Find where the given text appears and provide that cell's center as (X, Y) coordinate. 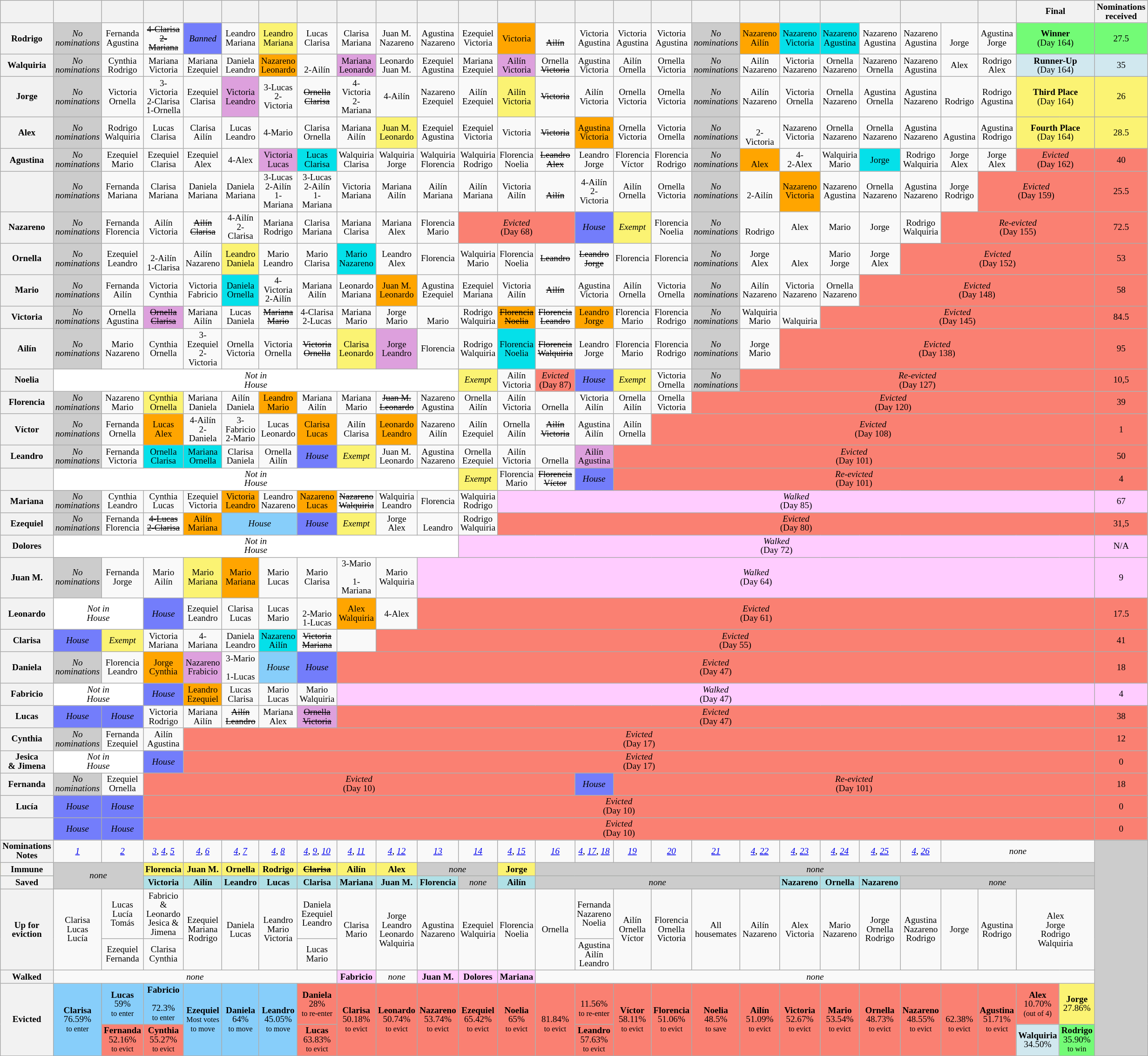
11.56%to re-enter (594, 1003)
MarianaRodrigo (278, 228)
4, 23 (800, 851)
Victoria52.67%to evict (800, 1019)
FernandaJorge (122, 577)
27.5 (1121, 39)
Daniela28%to re-enter (317, 1003)
AgustinaNazarenoRodrigo (921, 929)
Runner-Up(Day 164) (1056, 65)
JorgeOrnellaRodrigo (880, 929)
Allhousemates (716, 929)
95 (1121, 349)
Ezequiel (27, 524)
4-Lucas2-Clarisa (164, 524)
VictoriaFabricio (203, 290)
CynthiaLeandro (122, 501)
Evicted(Day 145) (958, 317)
MarioJorge (840, 259)
Lucas59%to enter (122, 1003)
N/A (1121, 546)
3-Mario1-Lucas (240, 667)
4, 9, 10 (317, 851)
Juan M.Nazareno (397, 39)
35 (1121, 65)
RodrigoAgustina (997, 97)
Noelia65%to evict (517, 1019)
LeandroDaniela (240, 259)
Cynthia55.27%to evict (164, 1040)
72.5 (1121, 228)
Fabricio & LeonardoJesica & Jimena (164, 914)
Ezequiel65.42%to evict (478, 1019)
17.5 (1121, 613)
4, 11 (356, 851)
81.84%to evict (555, 1019)
Víctor58.11%to evict (632, 1019)
Lucía (27, 807)
Walquiria34.50% (1038, 1040)
Florencia51.06%to evict (671, 1019)
Rodrigo35.90%to win (1077, 1040)
Ornella48.73%to evict (880, 1019)
Nazareno53.74%to evict (438, 1019)
4, 25 (880, 851)
Fabricio72.3%to enter (164, 1003)
LeandroMario (278, 403)
Noelia (27, 380)
CynthiaRodrigo (122, 65)
53 (1121, 259)
4-Mariana (203, 640)
4, 6 (203, 851)
14 (478, 851)
38 (1121, 717)
EzequielMariana (478, 290)
EzequielMost votesto move (203, 1019)
Walked (Day 85) (796, 501)
Evicted(Day 159) (1036, 191)
EzequielWalquiria (478, 929)
Daniela (27, 667)
3-Fabricio2-Mario (240, 430)
WalquiriaFlorencia (438, 160)
NazarenoWalquiria (356, 501)
EzequielMario (122, 160)
WalquiriaClarisa (356, 160)
3-Victoria2-Clarisa1-Ornella (164, 97)
Nominations Notes (27, 851)
4, 26 (921, 851)
NazarenoMario (122, 403)
MarianaClarisa (356, 228)
EzequielAlex (203, 160)
Evicted(Day 162) (1056, 160)
28.5 (1121, 133)
LeonardoLeandro (397, 430)
AgustinaJorge (997, 39)
Evicted(Day 55) (736, 640)
AilínDaniela (240, 403)
WalquiriaJorge (397, 160)
FernandaAgustina (122, 39)
CynthiaLucas (164, 501)
NazarenoOrnella (880, 65)
AgustinaAilín (594, 430)
JorgeRodrigo (959, 191)
DanielaEzequielLeandro (317, 914)
Final (1056, 12)
LeandroNazareno (278, 501)
VictoriaLucas (278, 160)
4-Ailín2-Victoria (594, 191)
4-Mario (278, 133)
Ailín51.09%to evict (760, 1019)
RodrigoAlex (997, 65)
ClarisaCynthia (164, 955)
Walked (27, 977)
JorgeLeandroLeonardoWalquiria (397, 929)
39 (1121, 403)
50 (1121, 457)
4-Victoria2-Mariana (356, 97)
10,5 (1121, 380)
DanielaLucas (240, 929)
Fernanda (27, 784)
NazarenoLucas (317, 501)
4, 7 (240, 851)
LucasLeonardo (278, 430)
Evicted(Day 120) (893, 403)
FlorenciaWalquiria (555, 349)
4, 22 (760, 851)
MarianaOrnella (203, 457)
Evicted(Day 108) (873, 430)
Clarisa50.18%to evict (356, 1019)
VictoriaCynthia (164, 290)
26 (1121, 97)
LeandroEzequiel (203, 694)
Walked (Day 64) (756, 577)
Leandro57.63%to evict (594, 1040)
AilínLeandro (240, 717)
Evicted(Day 152) (998, 259)
4-2-Alex (800, 160)
FernandaEzequiel (122, 739)
ClarisaLucasLucía (77, 929)
Daniela64%to move (240, 1019)
4, 15 (517, 851)
LucasAlex (164, 430)
AlexWalquiria (356, 613)
3-Lucas2-Victoria (278, 97)
25.5 (1121, 191)
4, 17, 18 (594, 851)
FernandaOrnella (122, 430)
Leandro45.05%to move (278, 1019)
FernandaMariana (122, 191)
MarianaDaniela (203, 403)
FlorenciaOrnellaVictoria (671, 929)
DanielaOrnella (240, 290)
EzequielMarianaRodrigo (203, 929)
3-Ezequiel2-Victoria (203, 349)
Mario53.54%to evict (840, 1019)
VictoriaRodrigo (164, 717)
4-Clarisa2-Lucas (317, 317)
LeandroMarioVictoria (278, 929)
2-Ailín1-Clarisa (164, 259)
ClarisaLeonardo (356, 349)
FernandaAilín (122, 290)
84.5 (1121, 317)
4-Ailín (397, 97)
Víctor (27, 430)
Clarisa76.59%to enter (77, 1019)
EzequielFernanda (122, 955)
Third Place(Day 164) (1056, 97)
FernandaNazarenoNoelia (594, 914)
LucasLucíaTomás (122, 914)
2-Mario1-Lucas (317, 613)
ClarisaAilín (203, 133)
16 (555, 851)
Nominationsreceived (1121, 12)
Saved (27, 882)
Jesica& Jimena (27, 761)
Walked (Day 47) (716, 694)
2-Victoria (760, 133)
Evicted(Day 80) (796, 524)
67 (1121, 501)
FernandaVictoria (122, 457)
Up for eviction (27, 929)
20 (671, 851)
Noelia48.5%to save (716, 1019)
LucasLeandro (240, 133)
4-Ailín2-Clarisa (240, 228)
4, 24 (840, 851)
Leonardo (27, 613)
2 (122, 851)
4, 8 (278, 851)
Immune (27, 869)
Evicted(Day 148) (977, 290)
OrnellaEzequiel (478, 457)
AlexJorgeRodrigoWalquiria (1056, 929)
EzequielOrnella (122, 784)
4-Clarisa2-Mariana (164, 39)
LeonardoJuan M. (397, 65)
13 (438, 851)
Evicted(Day 101) (854, 457)
LucasDaniela (240, 317)
3, 4, 5 (164, 851)
NazarenoEzequiel (438, 97)
AilínOrnellaVíctor (632, 929)
9 (1121, 577)
12 (1121, 739)
AgustinaOrnella (880, 97)
Agustina51.71%to evict (997, 1019)
Winner(Day 164) (1056, 39)
21 (716, 851)
4, 12 (397, 851)
ClarisaOrnella (317, 133)
Cynthia (27, 739)
NazarenoFrabicio (203, 667)
Fernanda52.16%to evict (122, 1040)
Evicted(Day 61) (756, 613)
62.38%to evict (959, 1019)
58 (1121, 290)
Alex10.70%(out of 4) (1038, 1003)
Evicted(Day 138) (937, 349)
19 (632, 851)
Jorge27.86% (1077, 1003)
Evicted(Day 68) (516, 228)
AgustinaAilínLeandro (594, 955)
41 (1121, 640)
4-Victoria2-Ailín (278, 290)
JorgeCynthia (164, 667)
MarianaVictoria (164, 65)
JorgeLeandro (397, 349)
LeonardoMariana (356, 290)
AlexVictoria (800, 929)
40 (1121, 160)
4-Ailín2-Daniela (203, 430)
OrnellaAgustina (122, 317)
Re-evicted(Day 127) (918, 380)
3-Mario1-Mariana (356, 577)
ClarisaMario (356, 929)
Evicted(Day 87) (555, 380)
AgustinaEzequiel (438, 290)
ClarisaDaniela (240, 457)
Leonardo50.74%to evict (397, 1019)
WalquiriaLeandro (397, 501)
MarioLeandro (278, 259)
Evicted (27, 1019)
MarianaLeonardo (356, 65)
Re-evicted(Day 155) (1018, 228)
Banned (203, 39)
Fourth Place(Day 164) (1056, 133)
Lucas63.83%to evict (317, 1040)
31,5 (1121, 524)
Nazareno48.55%to evict (921, 1019)
MarioAilín (164, 577)
Walked (Day 72) (777, 546)
NazarenoLeonardo (278, 65)
